Find where the given text appears and provide that cell's center as [X, Y] coordinate. 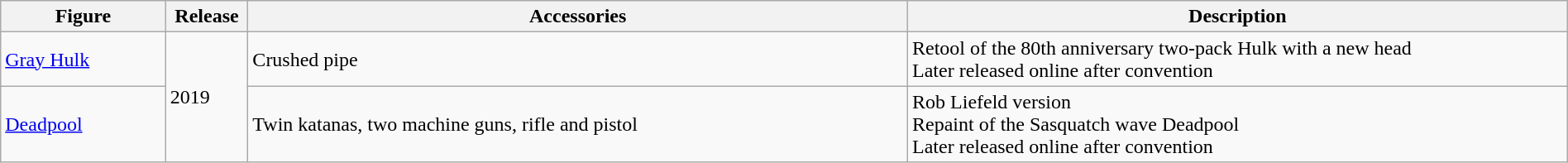
Deadpool [83, 124]
Release [207, 17]
2019 [207, 98]
Twin katanas, two machine guns, rifle and pistol [578, 124]
Gray Hulk [83, 60]
Crushed pipe [578, 60]
Description [1238, 17]
Retool of the 80th anniversary two-pack Hulk with a new headLater released online after convention [1238, 60]
Figure [83, 17]
Accessories [578, 17]
Rob Liefeld versionRepaint of the Sasquatch wave DeadpoolLater released online after convention [1238, 124]
